Search for the cell housing the specified text and yield its [X, Y] center coordinate. 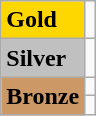
Bronze [43, 96]
Gold [43, 20]
Silver [43, 58]
